For the text-containing cell, return its midpoint in (X, Y) coordinate format. 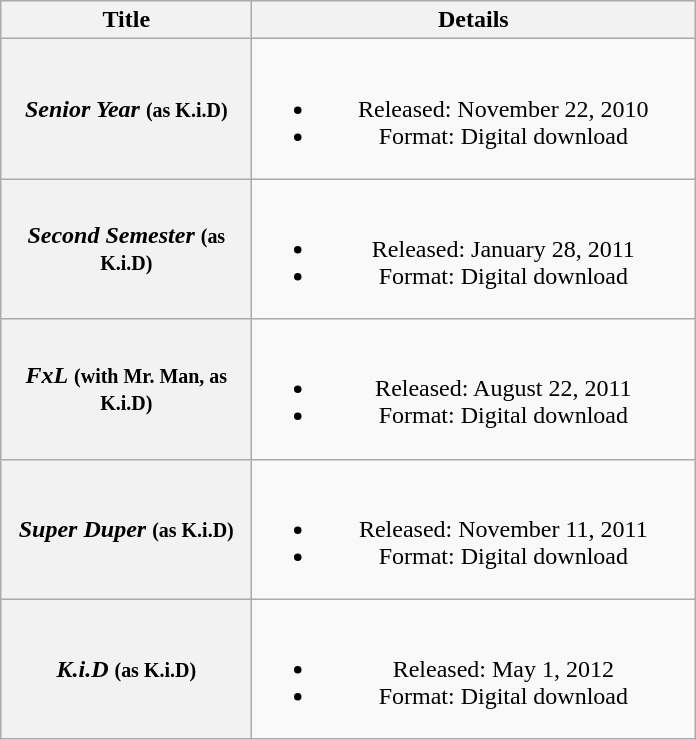
Released: August 22, 2011Format: Digital download (474, 389)
K.i.D (as K.i.D) (126, 669)
Super Duper (as K.i.D) (126, 529)
Second Semester (as K.i.D) (126, 249)
Title (126, 20)
Released: November 11, 2011Format: Digital download (474, 529)
Senior Year (as K.i.D) (126, 109)
Released: May 1, 2012Format: Digital download (474, 669)
Details (474, 20)
Released: January 28, 2011Format: Digital download (474, 249)
FxL (with Mr. Man, as K.i.D) (126, 389)
Released: November 22, 2010Format: Digital download (474, 109)
